Return [X, Y] of the center of cell containing provided text 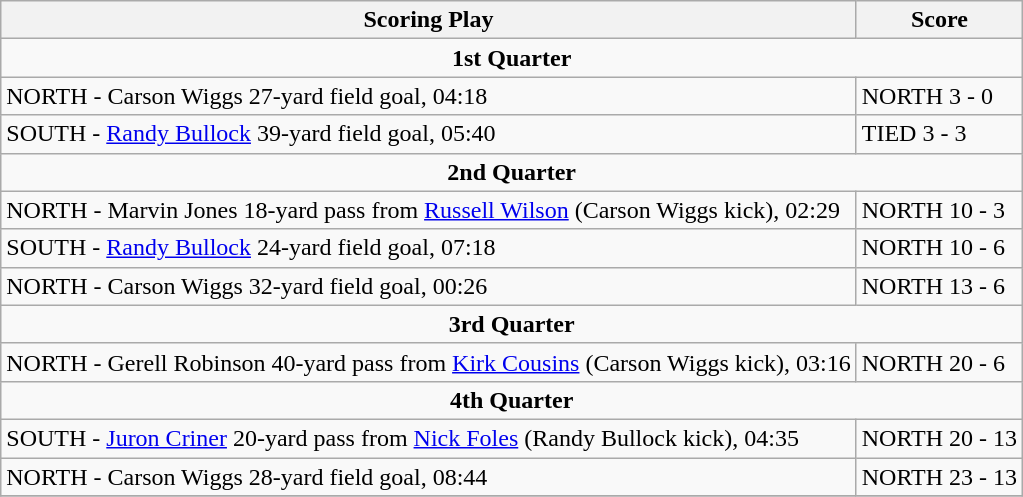
SOUTH - Randy Bullock 39-yard field goal, 05:40 [428, 134]
NORTH 10 - 6 [939, 248]
NORTH - Carson Wiggs 32-yard field goal, 00:26 [428, 286]
SOUTH - Juron Criner 20-yard pass from Nick Foles (Randy Bullock kick), 04:35 [428, 438]
1st Quarter [512, 58]
SOUTH - Randy Bullock 24-yard field goal, 07:18 [428, 248]
NORTH 13 - 6 [939, 286]
NORTH - Carson Wiggs 27-yard field goal, 04:18 [428, 96]
NORTH - Marvin Jones 18-yard pass from Russell Wilson (Carson Wiggs kick), 02:29 [428, 210]
NORTH 23 - 13 [939, 477]
Scoring Play [428, 20]
4th Quarter [512, 400]
TIED 3 - 3 [939, 134]
NORTH 10 - 3 [939, 210]
NORTH 3 - 0 [939, 96]
NORTH 20 - 13 [939, 438]
2nd Quarter [512, 172]
3rd Quarter [512, 324]
NORTH 20 - 6 [939, 362]
Score [939, 20]
NORTH - Carson Wiggs 28-yard field goal, 08:44 [428, 477]
NORTH - Gerell Robinson 40-yard pass from Kirk Cousins (Carson Wiggs kick), 03:16 [428, 362]
